Determine the [X, Y] coordinate at the center of the cell enclosing the given text.  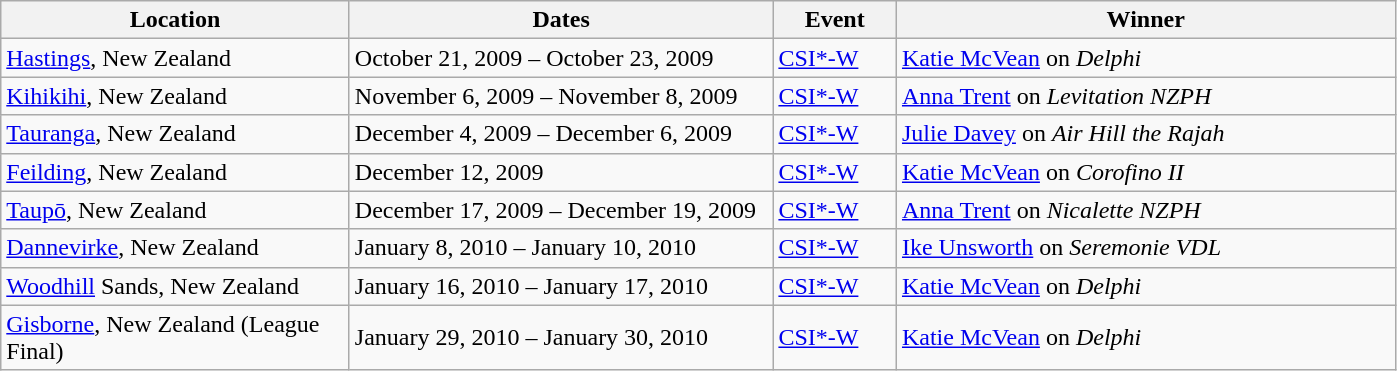
December 12, 2009 [561, 172]
January 29, 2010 – January 30, 2010 [561, 338]
Winner [1146, 20]
December 4, 2009 – December 6, 2009 [561, 134]
Kihikihi, New Zealand [176, 96]
Feilding, New Zealand [176, 172]
Taupō, New Zealand [176, 210]
Gisborne, New Zealand (League Final) [176, 338]
December 17, 2009 – December 19, 2009 [561, 210]
Ike Unsworth on Seremonie VDL [1146, 248]
Woodhill Sands, New Zealand [176, 286]
Anna Trent on Nicalette NZPH [1146, 210]
January 8, 2010 – January 10, 2010 [561, 248]
November 6, 2009 – November 8, 2009 [561, 96]
Location [176, 20]
January 16, 2010 – January 17, 2010 [561, 286]
Dannevirke, New Zealand [176, 248]
October 21, 2009 – October 23, 2009 [561, 58]
Katie McVean on Corofino II [1146, 172]
Event [835, 20]
Hastings, New Zealand [176, 58]
Dates [561, 20]
Tauranga, New Zealand [176, 134]
Julie Davey on Air Hill the Rajah [1146, 134]
Anna Trent on Levitation NZPH [1146, 96]
